Pinpoint the cell where the given text exists, returning its [X, Y] midpoint coordinate. 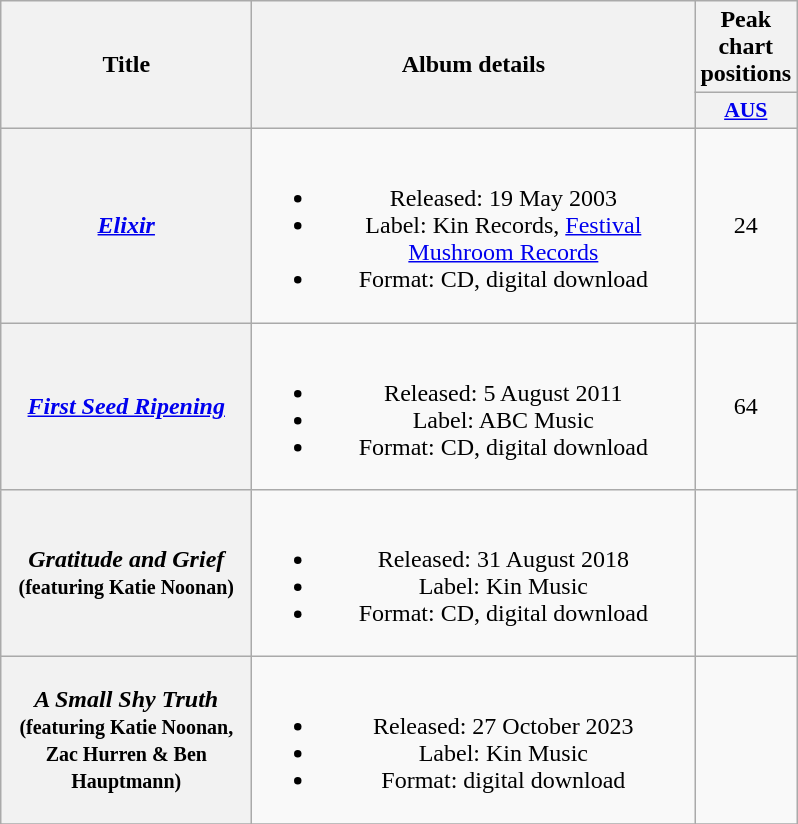
Released: 31 August 2018Label: Kin MusicFormat: CD, digital download [474, 574]
A Small Shy Truth(featuring Katie Noonan, Zac Hurren & Ben Hauptmann) [126, 740]
Elixir [126, 225]
Album details [474, 65]
64 [746, 406]
Released: 5 August 2011Label: ABC MusicFormat: CD, digital download [474, 406]
First Seed Ripening [126, 406]
Title [126, 65]
Gratitude and Grief (featuring Katie Noonan) [126, 574]
Released: 19 May 2003Label: Kin Records, Festival Mushroom RecordsFormat: CD, digital download [474, 225]
Released: 27 October 2023Label: Kin MusicFormat: digital download [474, 740]
Peak chart positions [746, 47]
AUS [746, 111]
24 [746, 225]
